For the text-containing cell, return its midpoint in [X, Y] coordinate format. 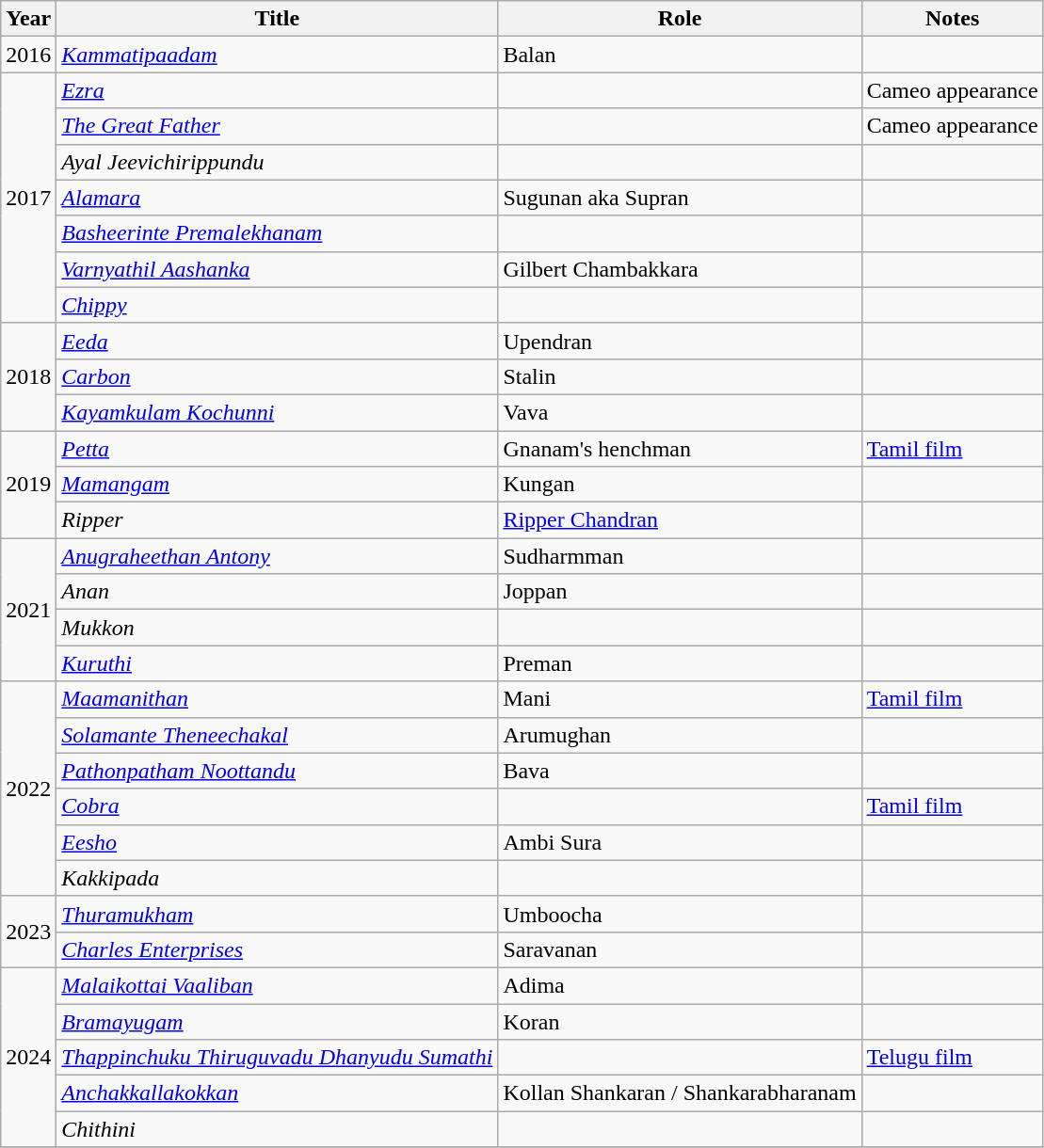
Thuramukham [277, 914]
Year [28, 19]
Ripper Chandran [680, 520]
Mukkon [277, 628]
Umboocha [680, 914]
Ezra [277, 90]
Gnanam's henchman [680, 449]
2019 [28, 485]
Anugraheethan Antony [277, 556]
2022 [28, 789]
2017 [28, 198]
Basheerinte Premalekhanam [277, 233]
Kuruthi [277, 663]
2021 [28, 610]
Chippy [277, 305]
Role [680, 19]
Mani [680, 699]
Ripper [277, 520]
Sudharmman [680, 556]
Bava [680, 771]
Anan [277, 592]
Petta [277, 449]
Notes [953, 19]
Alamara [277, 198]
Joppan [680, 592]
Mamangam [277, 485]
Pathonpatham Noottandu [277, 771]
Carbon [277, 376]
Telugu film [953, 1058]
Eeda [277, 341]
Sugunan aka Supran [680, 198]
Bramayugam [277, 1021]
Chithini [277, 1129]
Solamante Theneechakal [277, 735]
2018 [28, 376]
Malaikottai Vaaliban [277, 985]
Ambi Sura [680, 842]
Ayal Jeevichirippundu [277, 162]
Maamanithan [277, 699]
Upendran [680, 341]
Balan [680, 55]
2016 [28, 55]
Anchakkallakokkan [277, 1093]
Cobra [277, 806]
Kayamkulam Kochunni [277, 412]
Saravanan [680, 949]
Stalin [680, 376]
Kakkipada [277, 878]
Preman [680, 663]
Eesho [277, 842]
Kammatipaadam [277, 55]
2024 [28, 1057]
Kungan [680, 485]
Thappinchuku Thiruguvadu Dhanyudu Sumathi [277, 1058]
The Great Father [277, 126]
Varnyathil Aashanka [277, 269]
Charles Enterprises [277, 949]
Koran [680, 1021]
Arumughan [680, 735]
Vava [680, 412]
Adima [680, 985]
2023 [28, 932]
Kollan Shankaran / Shankarabharanam [680, 1093]
Gilbert Chambakkara [680, 269]
Title [277, 19]
